Provide the (X, Y) coordinate of the cell's center where the given text is located.  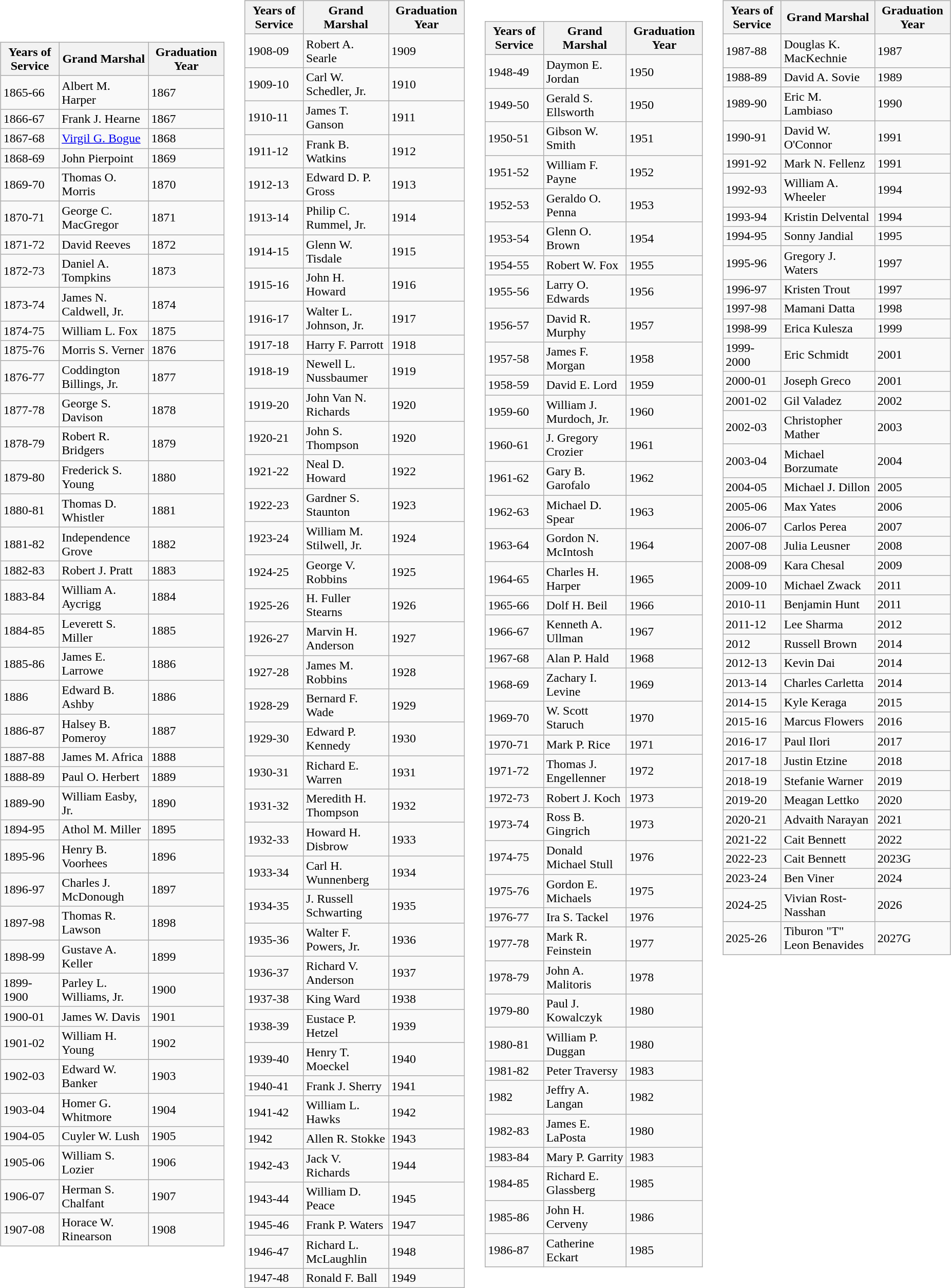
1934-35 (274, 906)
Virgil G. Bogue (104, 138)
David W. O'Connor (828, 137)
1913 (427, 185)
Sonny Jandial (828, 236)
2009-10 (752, 585)
1917 (427, 319)
1922-23 (274, 505)
1975-76 (515, 891)
1930-31 (274, 773)
1941 (427, 1086)
David R. Murphy (585, 325)
1886-87 (30, 731)
1949-50 (515, 105)
1869 (186, 158)
1926 (427, 605)
1871-72 (30, 245)
Larry O. Edwards (585, 292)
1960 (664, 411)
1923-24 (274, 538)
1941-42 (274, 1112)
1909-10 (274, 84)
William F. Payne (585, 172)
James M. Robbins (346, 672)
1877 (186, 377)
1908 (186, 1230)
1929 (427, 706)
1980-81 (515, 1044)
Walter F. Powers, Jr. (346, 939)
1934 (427, 872)
1940-41 (274, 1086)
Harry F. Parrott (346, 345)
H. Fuller Stearns (346, 605)
Robert W. Fox (585, 265)
1930 (427, 739)
1981-82 (515, 1071)
1947-48 (274, 1278)
Michael J. Dillon (828, 487)
Tiburon "T" Leon Benavides (828, 938)
1885 (186, 630)
Zachary I. Levine (585, 684)
1973-74 (515, 824)
1952-53 (515, 206)
2024 (912, 879)
1993-94 (752, 217)
2015 (912, 702)
Richard V. Anderson (346, 973)
1876-77 (30, 377)
1909 (427, 50)
Morris S. Verner (104, 350)
1928-29 (274, 706)
John S. Thompson (346, 438)
1959-60 (515, 411)
1943 (427, 1138)
1944 (427, 1165)
Thomas O. Morris (104, 185)
1935-36 (274, 939)
1962-63 (515, 512)
William A. Aycrigg (104, 597)
1938-39 (274, 1025)
Advaith Narayan (828, 819)
Thomas R. Lawson (104, 923)
William J. Murdoch, Jr. (585, 411)
John H. Cerveny (585, 1217)
2025-26 (752, 938)
Kara Chesal (828, 566)
John Pierpoint (104, 158)
1884 (186, 597)
Erica Kulesza (828, 328)
1911 (427, 117)
2004-05 (752, 487)
1914-15 (274, 252)
1968 (664, 658)
1955-56 (515, 292)
Eric Schmidt (828, 354)
1937 (427, 973)
Mamani Datta (828, 309)
1998-99 (752, 328)
1935 (427, 906)
Lee Sharma (828, 624)
Jeffry A. Langan (585, 1097)
1961-62 (515, 479)
1875-76 (30, 350)
1900 (186, 990)
Gordon N. McIntosh (585, 546)
2020 (912, 800)
Meredith H. Thompson (346, 806)
1990 (912, 104)
1899-1900 (30, 990)
1897 (186, 890)
Michael D. Spear (585, 512)
Robert J. Koch (585, 797)
1975 (664, 891)
1912 (427, 151)
David E. Lord (585, 385)
1877-78 (30, 410)
2023G (912, 859)
1966-67 (515, 632)
1978 (664, 977)
2003-04 (752, 460)
1940 (427, 1059)
Albert M. Harper (104, 92)
1889 (186, 777)
William L. Hawks (346, 1112)
1964-65 (515, 578)
Kristin Delvental (828, 217)
1888-89 (30, 777)
1865-66 (30, 92)
Stefanie Warner (828, 780)
1885-86 (30, 664)
1916-17 (274, 319)
William A. Wheeler (828, 190)
1947 (427, 1225)
James N. Caldwell, Jr. (104, 304)
1887 (186, 731)
Eric M. Lambiaso (828, 104)
1998 (912, 309)
1868-69 (30, 158)
1933-34 (274, 872)
1870 (186, 185)
1880-81 (30, 511)
1912-13 (274, 185)
Catherine Eckart (585, 1250)
Athol M. Miller (104, 830)
William D. Peace (346, 1199)
2003 (912, 427)
1970 (664, 718)
Allen R. Stokke (346, 1138)
Kyle Keraga (828, 702)
Thomas J. Engellenner (585, 771)
Vivian Rost-Nasshan (828, 905)
1965-66 (515, 605)
J. Gregory Crozier (585, 445)
1873-74 (30, 304)
1919 (427, 371)
1899 (186, 957)
2019 (912, 780)
Carlos Perea (828, 527)
1945 (427, 1199)
1955 (664, 265)
1869-70 (30, 185)
1896-97 (30, 890)
1996-97 (752, 289)
1923 (427, 505)
1951 (664, 139)
Ross B. Gingrich (585, 824)
Gibson W. Smith (585, 139)
Glenn W. Tisdale (346, 252)
Independence Grove (104, 544)
1989 (912, 77)
1871 (186, 218)
1956 (664, 292)
Dolf H. Beil (585, 605)
1988-89 (752, 77)
1889-90 (30, 804)
1908-09 (274, 50)
William M. Stilwell, Jr. (346, 538)
1924-25 (274, 571)
Kevin Dai (828, 663)
1939-40 (274, 1059)
Mary P. Garrity (585, 1157)
1972-73 (515, 797)
1872 (186, 245)
1917-18 (274, 345)
1907-08 (30, 1230)
2007-08 (752, 546)
1876 (186, 350)
Frank J. Hearne (104, 119)
1922 (427, 472)
Walter L. Johnson, Jr. (346, 319)
1872-73 (30, 271)
1937-38 (274, 999)
1957 (664, 325)
1921-22 (274, 472)
Gary B. Garofalo (585, 479)
1888 (186, 757)
1932 (427, 806)
1883 (186, 570)
1895 (186, 830)
2012-13 (752, 663)
1962 (664, 479)
Philip C. Rummel, Jr. (346, 218)
1995-96 (752, 263)
Michael Borzumate (828, 460)
Paul Ilori (828, 741)
Newell L. Nussbaumer (346, 371)
1900-01 (30, 1016)
1959 (664, 385)
1999-2000 (752, 354)
1953-54 (515, 238)
Ira S. Tackel (585, 918)
Mark N. Fellenz (828, 164)
1961 (664, 445)
1925 (427, 571)
1890 (186, 804)
George V. Robbins (346, 571)
2023-24 (752, 879)
1883-84 (30, 597)
Charles H. Harper (585, 578)
1924 (427, 538)
2007 (912, 527)
1906-07 (30, 1196)
2019-20 (752, 800)
James M. Africa (104, 757)
James F. Morgan (585, 359)
Neal D. Howard (346, 472)
Henry T. Moeckel (346, 1059)
1946-47 (274, 1252)
David Reeves (104, 245)
1948 (427, 1252)
1982-83 (515, 1130)
Christopher Mather (828, 427)
1957-58 (515, 359)
1902 (186, 1043)
Bernard F. Wade (346, 706)
Peter Traversy (585, 1071)
1903-04 (30, 1110)
1963-64 (515, 546)
1954-55 (515, 265)
1874-75 (30, 331)
William P. Duggan (585, 1044)
Donald Michael Stull (585, 857)
1925-26 (274, 605)
1978-79 (515, 977)
William L. Fox (104, 331)
1992-93 (752, 190)
2020-21 (752, 819)
Richard L. McLaughlin (346, 1252)
1999 (912, 328)
1963 (664, 512)
Horace W. Rinearson (104, 1230)
1905 (186, 1136)
2018-19 (752, 780)
1991-92 (752, 164)
1905-06 (30, 1163)
2013-14 (752, 683)
1958 (664, 359)
Alan P. Hald (585, 658)
1932-33 (274, 839)
1919-20 (274, 405)
W. Scott Staruch (585, 718)
Howard H. Disbrow (346, 839)
1936-37 (274, 973)
James E. Larrowe (104, 664)
1960-61 (515, 445)
1898 (186, 923)
1969 (664, 684)
1945-46 (274, 1225)
David A. Sovie (828, 77)
Homer G. Whitmore (104, 1110)
1974-75 (515, 857)
1971-72 (515, 771)
Cuyler W. Lush (104, 1136)
Meagan Lettko (828, 800)
Eustace P. Hetzel (346, 1025)
1968-69 (515, 684)
2002-03 (752, 427)
Daniel A. Tompkins (104, 271)
Gustave A. Keller (104, 957)
1903 (186, 1076)
Coddington Billings, Jr. (104, 377)
1987 (912, 50)
1986 (664, 1217)
2016 (912, 722)
Carl H. Wunnenberg (346, 872)
1868 (186, 138)
2005-06 (752, 507)
William H. Young (104, 1043)
2006-07 (752, 527)
1953 (664, 206)
2005 (912, 487)
James E. LaPosta (585, 1130)
1929-30 (274, 739)
1873 (186, 271)
Julia Leusner (828, 546)
2002 (912, 401)
Marcus Flowers (828, 722)
Richard E. Warren (346, 773)
Gerald S. Ellsworth (585, 105)
1902-03 (30, 1076)
2026 (912, 905)
Kenneth A. Ullman (585, 632)
Thomas D. Whistler (104, 511)
Glenn O. Brown (585, 238)
Douglas K. MacKechnie (828, 50)
1951-52 (515, 172)
James T. Ganson (346, 117)
1949 (427, 1278)
1901 (186, 1016)
2016-17 (752, 741)
1906 (186, 1163)
Mark R. Feinstein (585, 944)
J. Russell Schwarting (346, 906)
1882-83 (30, 570)
Benjamin Hunt (828, 605)
Michael Zwack (828, 585)
2004 (912, 460)
1867-68 (30, 138)
Ronald F. Ball (346, 1278)
1870-71 (30, 218)
1875 (186, 331)
John Van N. Richards (346, 405)
1898-99 (30, 957)
1954 (664, 238)
Leverett S. Miller (104, 630)
Edward B. Ashby (104, 698)
2014-15 (752, 702)
Gregory J. Waters (828, 263)
2009 (912, 566)
2008 (912, 546)
1942-43 (274, 1165)
1927-28 (274, 672)
Frank P. Waters (346, 1225)
Ben Viner (828, 879)
2008-09 (752, 566)
William Easby, Jr. (104, 804)
1910 (427, 84)
1915-16 (274, 285)
1966 (664, 605)
Edward W. Banker (104, 1076)
1987-88 (752, 50)
1913-14 (274, 218)
1904 (186, 1110)
1950-51 (515, 139)
1907 (186, 1196)
1977 (664, 944)
Parley L. Williams, Jr. (104, 990)
1995 (912, 236)
2022-23 (752, 859)
2011-12 (752, 624)
1866-67 (30, 119)
1964 (664, 546)
1931 (427, 773)
1971 (664, 744)
Robert A. Searle (346, 50)
1920-21 (274, 438)
2010-11 (752, 605)
1874 (186, 304)
George S. Davison (104, 410)
Max Yates (828, 507)
2000-01 (752, 381)
2015-16 (752, 722)
Herman S. Chalfant (104, 1196)
Marvin H. Anderson (346, 638)
1879-80 (30, 477)
1882 (186, 544)
1969-70 (515, 718)
1952 (664, 172)
James W. Davis (104, 1016)
1880 (186, 477)
1878-79 (30, 444)
Frederick S. Young (104, 477)
1979-80 (515, 1011)
Edward D. P. Gross (346, 185)
1910-11 (274, 117)
1977-78 (515, 944)
1918-19 (274, 371)
Gardner S. Staunton (346, 505)
Edward P. Kennedy (346, 739)
Frank J. Sherry (346, 1086)
1967-68 (515, 658)
1895-96 (30, 856)
1967 (664, 632)
2027G (912, 938)
2024-25 (752, 905)
1904-05 (30, 1136)
1926-27 (274, 638)
Robert R. Bridgers (104, 444)
Geraldo O. Penna (585, 206)
1938 (427, 999)
1928 (427, 672)
Daymon E. Jordan (585, 72)
1936 (427, 939)
Gordon E. Michaels (585, 891)
1879 (186, 444)
1884-85 (30, 630)
2001-02 (752, 401)
1896 (186, 856)
1918 (427, 345)
1887-88 (30, 757)
2021-22 (752, 839)
1943-44 (274, 1199)
Justin Etzine (828, 761)
2017-18 (752, 761)
1956-57 (515, 325)
2018 (912, 761)
1927 (427, 638)
1939 (427, 1025)
1911-12 (274, 151)
1916 (427, 285)
Carl W. Schedler, Jr. (346, 84)
1881 (186, 511)
1948-49 (515, 72)
1986-87 (515, 1250)
1994-95 (752, 236)
William S. Lozier (104, 1163)
King Ward (346, 999)
1965 (664, 578)
2006 (912, 507)
Paul O. Herbert (104, 777)
1933 (427, 839)
Richard E. Glassberg (585, 1184)
Joseph Greco (828, 381)
1984-85 (515, 1184)
1976-77 (515, 918)
1997-98 (752, 309)
2022 (912, 839)
Charles Carletta (828, 683)
1914 (427, 218)
2021 (912, 819)
John H. Howard (346, 285)
Henry B. Voorhees (104, 856)
Robert J. Pratt (104, 570)
Gil Valadez (828, 401)
1972 (664, 771)
1878 (186, 410)
John A. Malitoris (585, 977)
Mark P. Rice (585, 744)
Paul J. Kowalczyk (585, 1011)
1983-84 (515, 1157)
1958-59 (515, 385)
Jack V. Richards (346, 1165)
1897-98 (30, 923)
Charles J. McDonough (104, 890)
1990-91 (752, 137)
1881-82 (30, 544)
1894-95 (30, 830)
1915 (427, 252)
1985-86 (515, 1217)
Kristen Trout (828, 289)
George C. MacGregor (104, 218)
1970-71 (515, 744)
Russell Brown (828, 644)
1901-02 (30, 1043)
2017 (912, 741)
1931-32 (274, 806)
Frank B. Watkins (346, 151)
1989-90 (752, 104)
Halsey B. Pomeroy (104, 731)
